Output the (X, Y) coordinate of the center of the cell containing the given text.  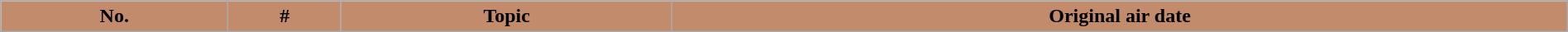
Topic (506, 16)
Original air date (1120, 16)
No. (114, 16)
# (284, 16)
